Detect which cell encompasses the target text, then output its [X, Y] center coordinate. 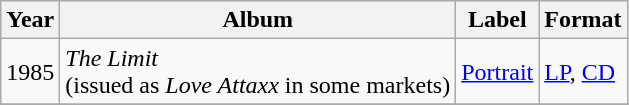
LP, CD [583, 72]
The Limit (issued as Love Attaxx in some markets) [258, 72]
Label [498, 20]
1985 [30, 72]
Format [583, 20]
Year [30, 20]
Portrait [498, 72]
Album [258, 20]
